Detect which cell encompasses the target text, then output its (x, y) center coordinate. 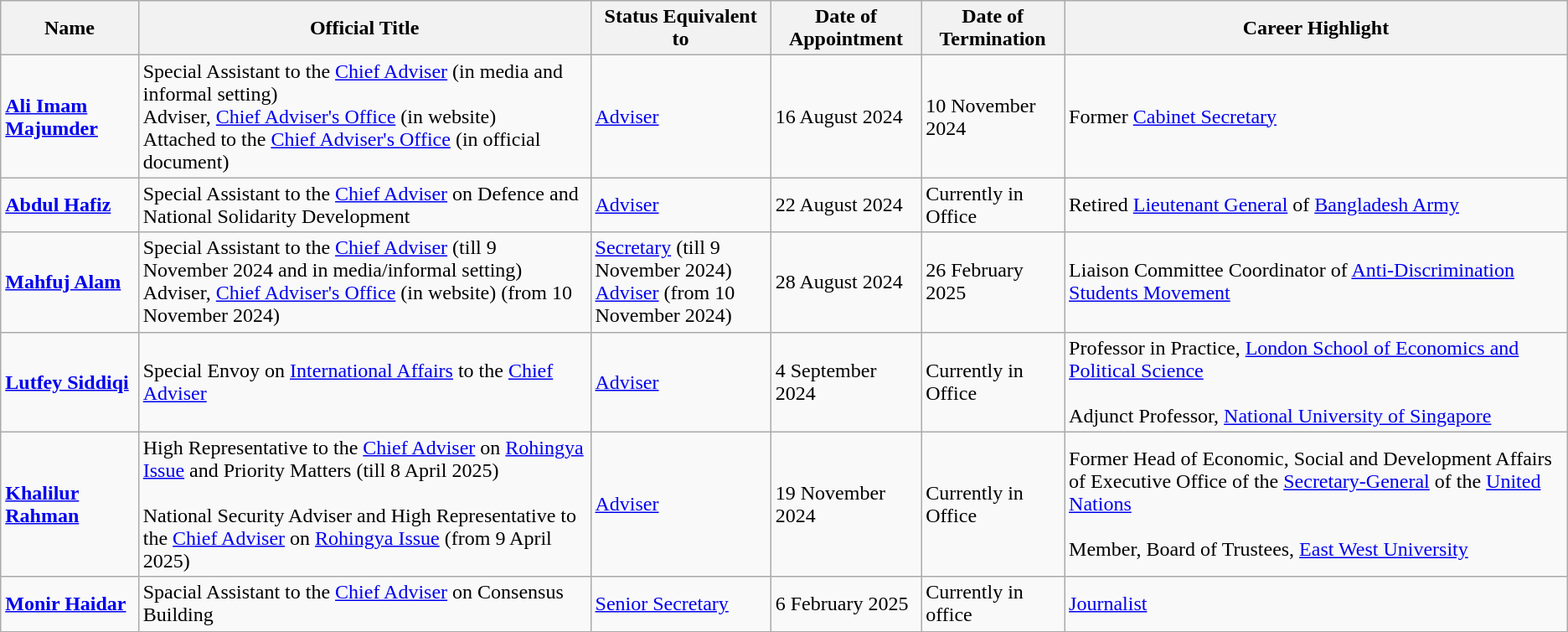
Lutfey Siddiqi (70, 382)
6 February 2025 (846, 604)
Khalilur Rahman (70, 505)
Former Cabinet Secretary (1317, 117)
Currently in office (993, 604)
16 August 2024 (846, 117)
Ali Imam Majumder (70, 117)
10 November 2024 (993, 117)
26 February 2025 (993, 282)
Secretary (till 9 November 2024)Adviser (from 10 November 2024) (680, 282)
28 August 2024 (846, 282)
Professor in Practice, London School of Economics and Political ScienceAdjunct Professor, National University of Singapore (1317, 382)
Retired Lieutenant General of Bangladesh Army (1317, 205)
Status Equivalent to (680, 28)
Official Title (364, 28)
Spacial Assistant to the Chief Adviser on Consensus Building (364, 604)
19 November 2024 (846, 505)
Monir Haidar (70, 604)
Mahfuj Alam (70, 282)
Date of Termination (993, 28)
Special Envoy on International Affairs to the Chief Adviser (364, 382)
Name (70, 28)
4 September 2024 (846, 382)
Journalist (1317, 604)
Date of Appointment (846, 28)
Special Assistant to the Chief Adviser on Defence and National Solidarity Development (364, 205)
Abdul Hafiz (70, 205)
Liaison Committee Coordinator of Anti-Discrimination Students Movement (1317, 282)
Senior Secretary (680, 604)
Career Highlight (1317, 28)
22 August 2024 (846, 205)
